Find where the given text appears and provide that cell's center as (x, y) coordinate. 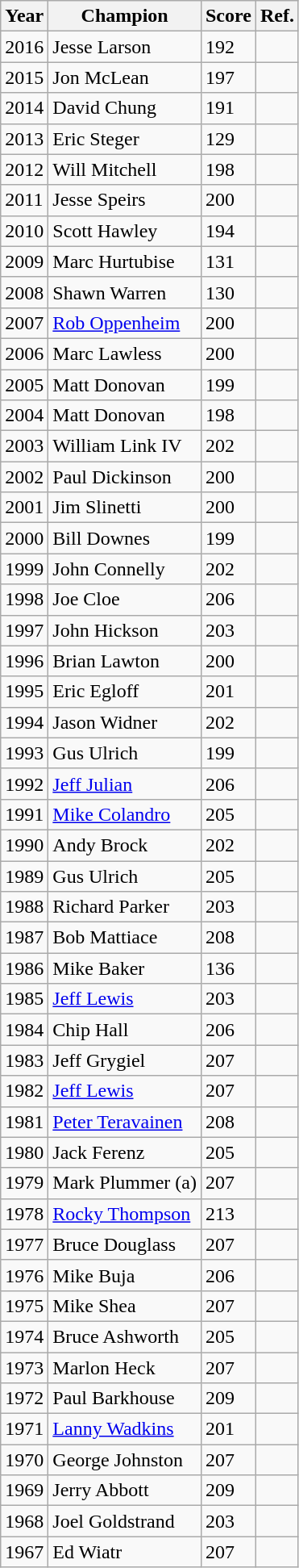
2007 (24, 323)
1998 (24, 600)
2013 (24, 139)
1995 (24, 692)
1986 (24, 968)
131 (228, 261)
Jesse Larson (125, 47)
2006 (24, 353)
2002 (24, 477)
1976 (24, 1275)
Eric Steger (125, 139)
Ed Wiatr (125, 1552)
1981 (24, 1122)
1967 (24, 1552)
Jon McLean (125, 77)
Richard Parker (125, 907)
Jim Slinetti (125, 508)
1972 (24, 1399)
2008 (24, 292)
Jack Ferenz (125, 1152)
Eric Egloff (125, 692)
1983 (24, 1060)
Joel Goldstrand (125, 1521)
1987 (24, 938)
Jeff Julian (125, 784)
1974 (24, 1336)
213 (228, 1214)
Bruce Ashworth (125, 1336)
1994 (24, 722)
129 (228, 139)
1992 (24, 784)
136 (228, 968)
1984 (24, 1030)
192 (228, 47)
1993 (24, 753)
1996 (24, 661)
Mike Buja (125, 1275)
David Chung (125, 108)
Bruce Douglass (125, 1244)
1989 (24, 876)
Score (228, 16)
Bob Mattiace (125, 938)
130 (228, 292)
1968 (24, 1521)
Rocky Thompson (125, 1214)
Jerry Abbott (125, 1491)
George Johnston (125, 1460)
Jesse Speirs (125, 200)
Andy Brock (125, 845)
1977 (24, 1244)
2004 (24, 416)
1990 (24, 845)
Lanny Wadkins (125, 1429)
Scott Hawley (125, 231)
1969 (24, 1491)
1999 (24, 569)
2003 (24, 446)
1997 (24, 630)
1988 (24, 907)
2012 (24, 169)
Champion (125, 16)
1971 (24, 1429)
2011 (24, 200)
1970 (24, 1460)
2000 (24, 538)
197 (228, 77)
Bill Downes (125, 538)
Paul Barkhouse (125, 1399)
2009 (24, 261)
1980 (24, 1152)
2005 (24, 385)
Jeff Grygiel (125, 1060)
Paul Dickinson (125, 477)
Marc Lawless (125, 353)
Mike Shea (125, 1306)
191 (228, 108)
Peter Teravainen (125, 1122)
2015 (24, 77)
Rob Oppenheim (125, 323)
2010 (24, 231)
Mike Colandro (125, 814)
Joe Cloe (125, 600)
1979 (24, 1183)
2014 (24, 108)
Jason Widner (125, 722)
John Hickson (125, 630)
1985 (24, 999)
Brian Lawton (125, 661)
1975 (24, 1306)
1991 (24, 814)
Mark Plummer (a) (125, 1183)
William Link IV (125, 446)
1982 (24, 1091)
2001 (24, 508)
Will Mitchell (125, 169)
1973 (24, 1368)
Chip Hall (125, 1030)
Year (24, 16)
Marc Hurtubise (125, 261)
Shawn Warren (125, 292)
194 (228, 231)
2016 (24, 47)
Mike Baker (125, 968)
Marlon Heck (125, 1368)
1978 (24, 1214)
John Connelly (125, 569)
Ref. (277, 16)
